Pinpoint the cell where the given text exists, returning its [x, y] midpoint coordinate. 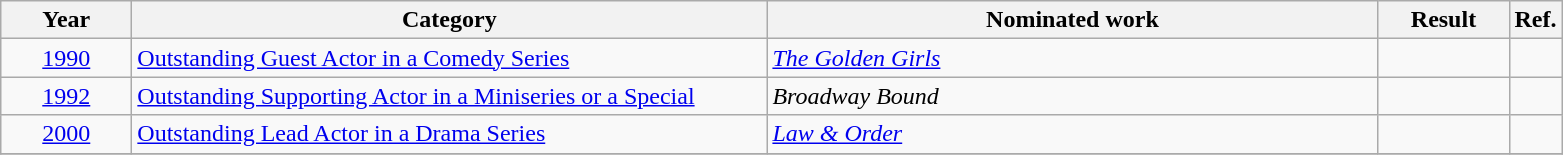
Broadway Bound [1072, 96]
Result [1444, 20]
Outstanding Supporting Actor in a Miniseries or a Special [450, 96]
Law & Order [1072, 134]
Category [450, 20]
2000 [66, 134]
Ref. [1536, 20]
1990 [66, 58]
1992 [66, 96]
Nominated work [1072, 20]
Outstanding Lead Actor in a Drama Series [450, 134]
The Golden Girls [1072, 58]
Outstanding Guest Actor in a Comedy Series [450, 58]
Year [66, 20]
